Pinpoint the cell where the given text exists, returning its (X, Y) midpoint coordinate. 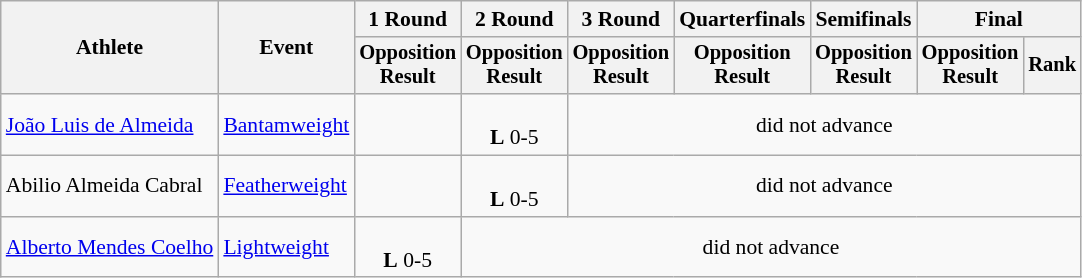
Semifinals (864, 19)
Featherweight (286, 186)
2 Round (514, 19)
1 Round (408, 19)
Quarterfinals (742, 19)
3 Round (622, 19)
Abilio Almeida Cabral (110, 186)
Lightweight (286, 248)
João Luis de Almeida (110, 124)
Final (999, 19)
Athlete (110, 48)
Alberto Mendes Coelho (110, 248)
Event (286, 48)
Rank (1052, 66)
Bantamweight (286, 124)
